Return the [X, Y] coordinate for the center point of the cell that contains the specified text.  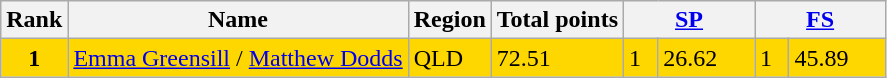
26.62 [706, 58]
Name [238, 20]
72.51 [557, 58]
FS [820, 20]
Region [450, 20]
Emma Greensill / Matthew Dodds [238, 58]
SP [690, 20]
Total points [557, 20]
45.89 [838, 58]
Rank [34, 20]
QLD [450, 58]
